Find where the given text appears and provide that cell's center as (x, y) coordinate. 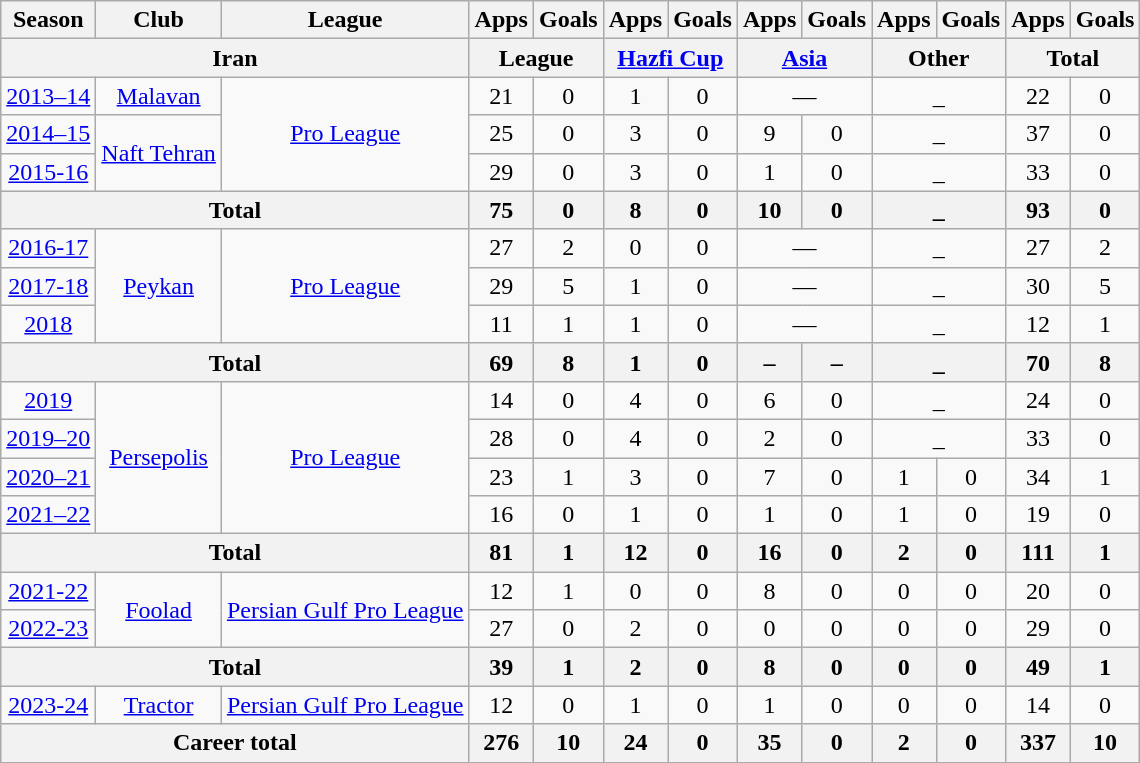
49 (1038, 667)
2022-23 (48, 629)
20 (1038, 591)
2017-18 (48, 286)
2020–21 (48, 477)
6 (769, 400)
11 (501, 324)
93 (1038, 210)
111 (1038, 553)
39 (501, 667)
22 (1038, 96)
Club (159, 20)
2018 (48, 324)
2013–14 (48, 96)
Career total (235, 743)
Hazfi Cup (670, 58)
25 (501, 134)
9 (769, 134)
81 (501, 553)
75 (501, 210)
23 (501, 477)
Persepolis (159, 457)
276 (501, 743)
2021-22 (48, 591)
35 (769, 743)
Peykan (159, 286)
21 (501, 96)
Season (48, 20)
2023-24 (48, 705)
2014–15 (48, 134)
Iran (235, 58)
37 (1038, 134)
34 (1038, 477)
70 (1038, 362)
2019–20 (48, 438)
337 (1038, 743)
19 (1038, 515)
28 (501, 438)
30 (1038, 286)
7 (769, 477)
2016-17 (48, 248)
69 (501, 362)
Tractor (159, 705)
2019 (48, 400)
Malavan (159, 96)
Naft Tehran (159, 153)
2015-16 (48, 172)
Foolad (159, 610)
Other (939, 58)
Asia (804, 58)
2021–22 (48, 515)
